Return (X, Y) of the center of cell containing provided text 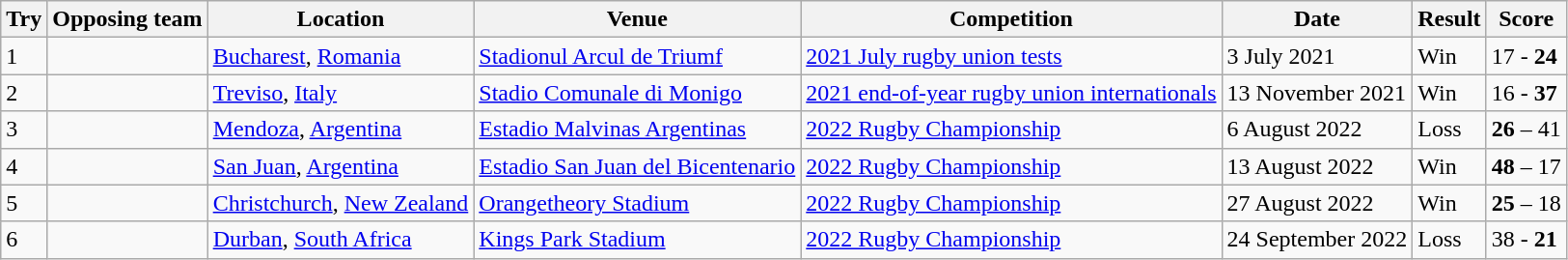
13 November 2021 (1317, 93)
Date (1317, 19)
Estadio Malvinas Argentinas (637, 130)
48 – 17 (1527, 166)
2021 end-of-year rugby union internationals (1011, 93)
Orangetheory Stadium (637, 203)
2 (24, 93)
6 August 2022 (1317, 130)
5 (24, 203)
38 - 21 (1527, 240)
6 (24, 240)
16 - 37 (1527, 93)
24 September 2022 (1317, 240)
26 – 41 (1527, 130)
Kings Park Stadium (637, 240)
Opposing team (127, 19)
3 July 2021 (1317, 56)
Venue (637, 19)
Estadio San Juan del Bicentenario (637, 166)
Durban, South Africa (341, 240)
1 (24, 56)
13 August 2022 (1317, 166)
Stadio Comunale di Monigo (637, 93)
Stadionul Arcul de Triumf (637, 56)
2021 July rugby union tests (1011, 56)
Try (24, 19)
Competition (1011, 19)
17 - 24 (1527, 56)
25 – 18 (1527, 203)
4 (24, 166)
Mendoza, Argentina (341, 130)
Result (1449, 19)
Bucharest, Romania (341, 56)
3 (24, 130)
Location (341, 19)
Christchurch, New Zealand (341, 203)
Score (1527, 19)
San Juan, Argentina (341, 166)
27 August 2022 (1317, 203)
Treviso, Italy (341, 93)
